Locate the cell with the specified text and output its [x, y] center coordinate. 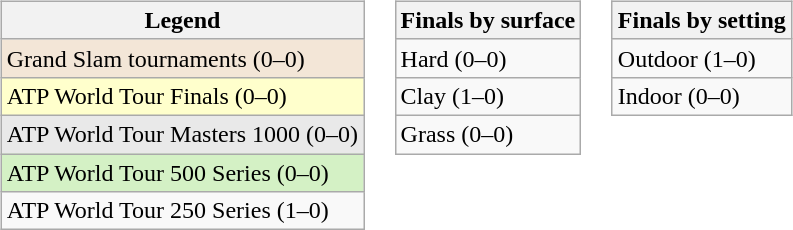
Legend [182, 20]
Finals by setting [702, 20]
ATP World Tour Masters 1000 (0–0) [182, 134]
ATP World Tour 250 Series (1–0) [182, 211]
Grand Slam tournaments (0–0) [182, 58]
ATP World Tour 500 Series (0–0) [182, 173]
Grass (0–0) [488, 134]
Hard (0–0) [488, 58]
Outdoor (1–0) [702, 58]
Indoor (0–0) [702, 96]
Clay (1–0) [488, 96]
Finals by surface [488, 20]
ATP World Tour Finals (0–0) [182, 96]
